Extract the [x, y] coordinate from the center of the cell holding the provided text.  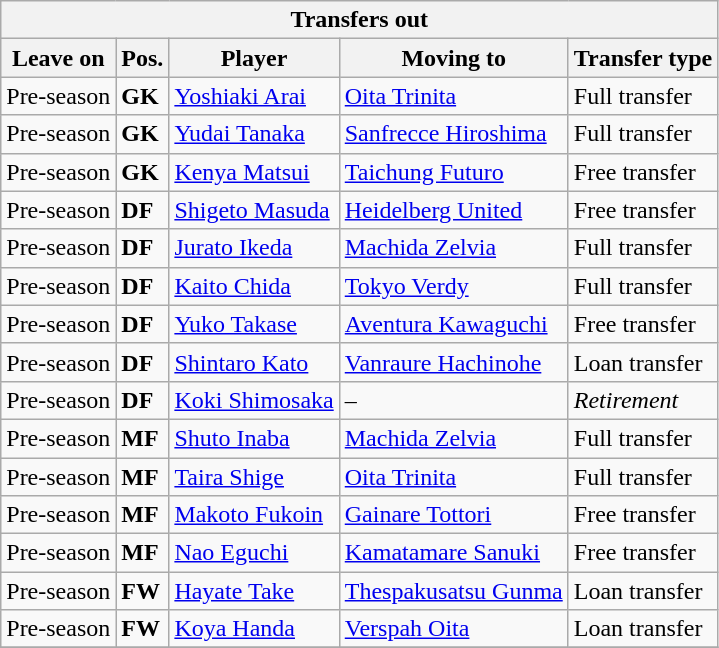
Moving to [454, 58]
Vanraure Hachinohe [454, 362]
Yudai Tanaka [254, 134]
Yoshiaki Arai [254, 96]
Koya Handa [254, 629]
Jurato Ikeda [254, 248]
Shigeto Masuda [254, 210]
Transfer type [642, 58]
Sanfrecce Hiroshima [454, 134]
Player [254, 58]
Kaito Chida [254, 286]
Makoto Fukoin [254, 515]
Taichung Futuro [454, 172]
Nao Eguchi [254, 553]
Leave on [58, 58]
Kenya Matsui [254, 172]
Shuto Inaba [254, 438]
Tokyo Verdy [454, 286]
Kamatamare Sanuki [454, 553]
Transfers out [360, 20]
Aventura Kawaguchi [454, 324]
Gainare Tottori [454, 515]
Hayate Take [254, 591]
Pos. [142, 58]
Koki Shimosaka [254, 400]
Thespakusatsu Gunma [454, 591]
Retirement [642, 400]
Verspah Oita [454, 629]
Heidelberg United [454, 210]
Taira Shige [254, 477]
– [454, 400]
Yuko Takase [254, 324]
Shintaro Kato [254, 362]
